Locate the cell with the specified text and output its [x, y] center coordinate. 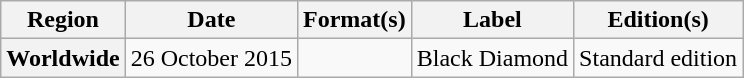
Standard edition [658, 58]
Edition(s) [658, 20]
Label [492, 20]
Region [63, 20]
Date [211, 20]
Black Diamond [492, 58]
Worldwide [63, 58]
Format(s) [355, 20]
26 October 2015 [211, 58]
